Scan for the cell matching the given text and deliver its (x, y) coordinate at center. 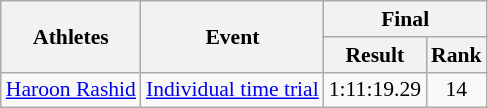
Individual time trial (232, 90)
Event (232, 36)
Rank (456, 55)
Haroon Rashid (71, 90)
14 (456, 90)
Final (406, 19)
1:11:19.29 (375, 90)
Result (375, 55)
Athletes (71, 36)
